For the text-containing cell, return its midpoint in (X, Y) coordinate format. 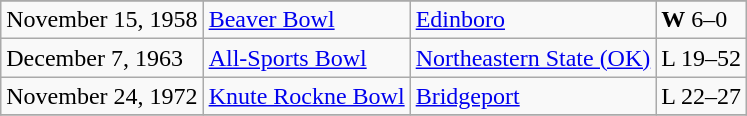
Bridgeport (533, 96)
All-Sports Bowl (306, 58)
December 7, 1963 (102, 58)
L 19–52 (702, 58)
November 24, 1972 (102, 96)
Beaver Bowl (306, 20)
Edinboro (533, 20)
L 22–27 (702, 96)
W 6–0 (702, 20)
November 15, 1958 (102, 20)
Northeastern State (OK) (533, 58)
Knute Rockne Bowl (306, 96)
